Identify which cell holds the provided text, then report its [x, y] central coordinate. 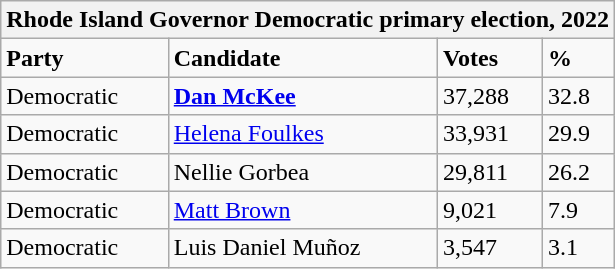
Votes [490, 58]
Candidate [302, 58]
Dan McKee [302, 96]
% [578, 58]
37,288 [490, 96]
32.8 [578, 96]
29,811 [490, 172]
Rhode Island Governor Democratic primary election, 2022 [308, 20]
Helena Foulkes [302, 134]
Party [84, 58]
9,021 [490, 210]
26.2 [578, 172]
3,547 [490, 248]
Luis Daniel Muñoz [302, 248]
3.1 [578, 248]
7.9 [578, 210]
33,931 [490, 134]
Nellie Gorbea [302, 172]
Matt Brown [302, 210]
29.9 [578, 134]
